Capture the cell that displays the provided text and extract its [x, y] central coordinate. 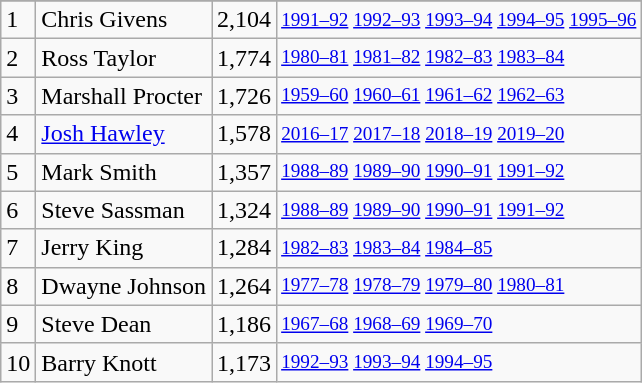
Marshall Procter [124, 96]
1,357 [244, 172]
8 [18, 286]
5 [18, 172]
4 [18, 134]
Steve Dean [124, 324]
9 [18, 324]
2016–17 2017–18 2018–19 2019–20 [459, 134]
3 [18, 96]
1982–83 1983–84 1984–85 [459, 248]
2,104 [244, 20]
7 [18, 248]
1,324 [244, 210]
1992–93 1993–94 1994–95 [459, 362]
6 [18, 210]
1,726 [244, 96]
1,774 [244, 58]
Mark Smith [124, 172]
Steve Sassman [124, 210]
1977–78 1978–79 1979–80 1980–81 [459, 286]
1,578 [244, 134]
Barry Knott [124, 362]
1,264 [244, 286]
1,284 [244, 248]
1,173 [244, 362]
2 [18, 58]
1,186 [244, 324]
1980–81 1981–82 1982–83 1983–84 [459, 58]
Josh Hawley [124, 134]
1959–60 1960–61 1961–62 1962–63 [459, 96]
Ross Taylor [124, 58]
1967–68 1968–69 1969–70 [459, 324]
10 [18, 362]
Chris Givens [124, 20]
Dwayne Johnson [124, 286]
Jerry King [124, 248]
1991–92 1992–93 1993–94 1994–95 1995–96 [459, 20]
1 [18, 20]
